Determine the [X, Y] coordinate at the center of the cell enclosing the given text.  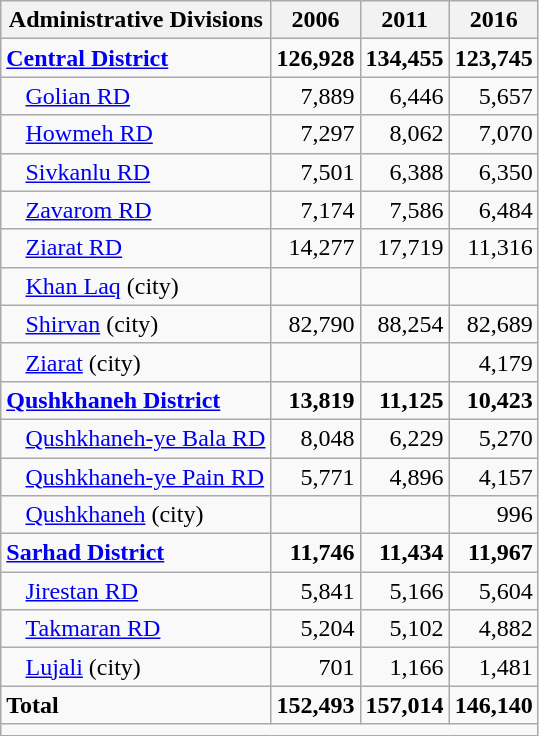
6,388 [404, 172]
7,297 [316, 134]
7,174 [316, 210]
Ziarat RD [136, 248]
126,928 [316, 58]
Takmaran RD [136, 629]
Lujali (city) [136, 667]
6,350 [494, 172]
4,896 [404, 477]
4,157 [494, 477]
Administrative Divisions [136, 20]
5,270 [494, 438]
Qushkhaneh (city) [136, 515]
Golian RD [136, 96]
Sarhad District [136, 553]
6,229 [404, 438]
Central District [136, 58]
88,254 [404, 324]
Khan Laq (city) [136, 286]
82,689 [494, 324]
5,604 [494, 591]
5,841 [316, 591]
157,014 [404, 705]
Ziarat (city) [136, 362]
Howmeh RD [136, 134]
13,819 [316, 400]
146,140 [494, 705]
8,048 [316, 438]
1,166 [404, 667]
Qushkhaneh-ye Bala RD [136, 438]
14,277 [316, 248]
7,586 [404, 210]
Zavarom RD [136, 210]
Jirestan RD [136, 591]
6,484 [494, 210]
123,745 [494, 58]
82,790 [316, 324]
5,771 [316, 477]
152,493 [316, 705]
11,967 [494, 553]
7,070 [494, 134]
996 [494, 515]
5,204 [316, 629]
2011 [404, 20]
2006 [316, 20]
134,455 [404, 58]
10,423 [494, 400]
5,102 [404, 629]
4,179 [494, 362]
7,501 [316, 172]
5,166 [404, 591]
17,719 [404, 248]
11,125 [404, 400]
Total [136, 705]
5,657 [494, 96]
6,446 [404, 96]
Sivkanlu RD [136, 172]
8,062 [404, 134]
4,882 [494, 629]
7,889 [316, 96]
Qushkhaneh District [136, 400]
11,434 [404, 553]
Qushkhaneh-ye Pain RD [136, 477]
11,746 [316, 553]
2016 [494, 20]
1,481 [494, 667]
11,316 [494, 248]
701 [316, 667]
Shirvan (city) [136, 324]
